Return the (X, Y) coordinate for the center point of the cell that contains the specified text.  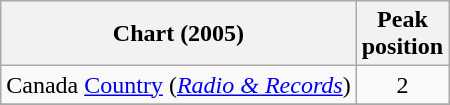
Chart (2005) (178, 34)
Canada Country (Radio & Records) (178, 85)
2 (402, 85)
Peakposition (402, 34)
